Capture the cell that displays the provided text and extract its [x, y] central coordinate. 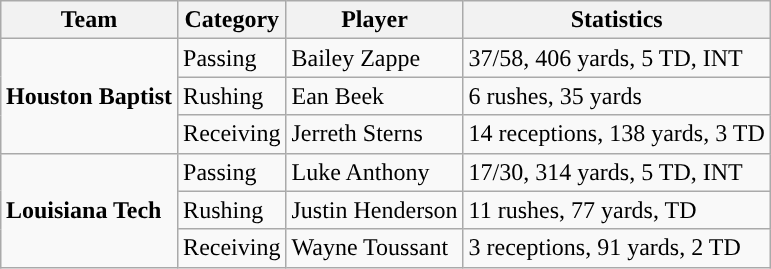
Wayne Toussant [374, 248]
Ean Beek [374, 96]
Player [374, 20]
Jerreth Sterns [374, 134]
Bailey Zappe [374, 58]
Category [232, 20]
Team [88, 20]
11 rushes, 77 yards, TD [616, 210]
Justin Henderson [374, 210]
Luke Anthony [374, 172]
Houston Baptist [88, 96]
17/30, 314 yards, 5 TD, INT [616, 172]
3 receptions, 91 yards, 2 TD [616, 248]
Statistics [616, 20]
6 rushes, 35 yards [616, 96]
37/58, 406 yards, 5 TD, INT [616, 58]
14 receptions, 138 yards, 3 TD [616, 134]
Louisiana Tech [88, 210]
